Output the [X, Y] coordinate of the center of the cell containing the given text.  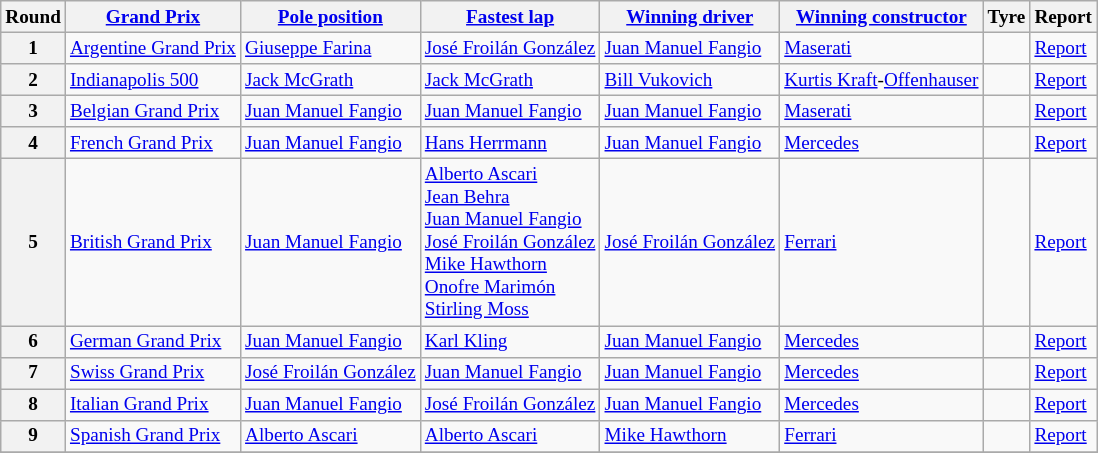
8 [34, 405]
Indianapolis 500 [152, 80]
Fastest lap [510, 17]
Hans Herrmann [510, 143]
Bill Vukovich [690, 80]
Grand Prix [152, 17]
Argentine Grand Prix [152, 48]
7 [34, 373]
Winning constructor [882, 17]
6 [34, 341]
3 [34, 111]
British Grand Prix [152, 242]
Italian Grand Prix [152, 405]
Mike Hawthorn [690, 436]
5 [34, 242]
Karl Kling [510, 341]
9 [34, 436]
1 [34, 48]
Alberto Ascari Jean Behra Juan Manuel Fangio José Froilán González Mike Hawthorn Onofre Marimón Stirling Moss [510, 242]
4 [34, 143]
Winning driver [690, 17]
Round [34, 17]
French Grand Prix [152, 143]
Belgian Grand Prix [152, 111]
Kurtis Kraft-Offenhauser [882, 80]
Pole position [331, 17]
2 [34, 80]
German Grand Prix [152, 341]
Swiss Grand Prix [152, 373]
Spanish Grand Prix [152, 436]
Giuseppe Farina [331, 48]
Tyre [1006, 17]
